Return (x, y) of the center of cell containing provided text 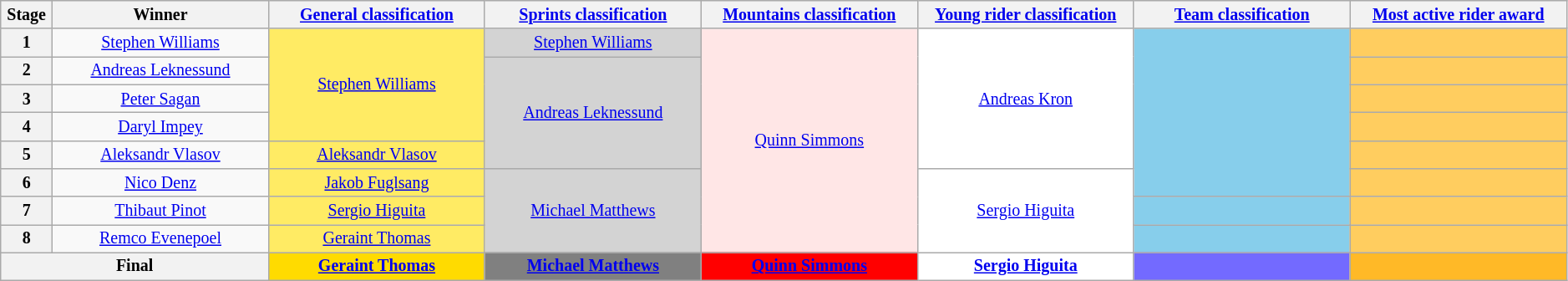
Mountains classification (809, 15)
7 (27, 211)
6 (27, 182)
General classification (376, 15)
Andreas Kron (1026, 99)
Thibaut Pinot (160, 211)
Stage (27, 15)
Jakob Fuglsang (376, 182)
8 (27, 239)
Peter Sagan (160, 99)
Team classification (1241, 15)
Final (135, 266)
Young rider classification (1026, 15)
2 (27, 70)
Nico Denz (160, 182)
Winner (160, 15)
Remco Evenepoel (160, 239)
3 (27, 99)
Daryl Impey (160, 127)
5 (27, 154)
Sprints classification (593, 15)
Most active rider award (1459, 15)
1 (27, 43)
4 (27, 127)
